Search for the cell housing the specified text and yield its [X, Y] center coordinate. 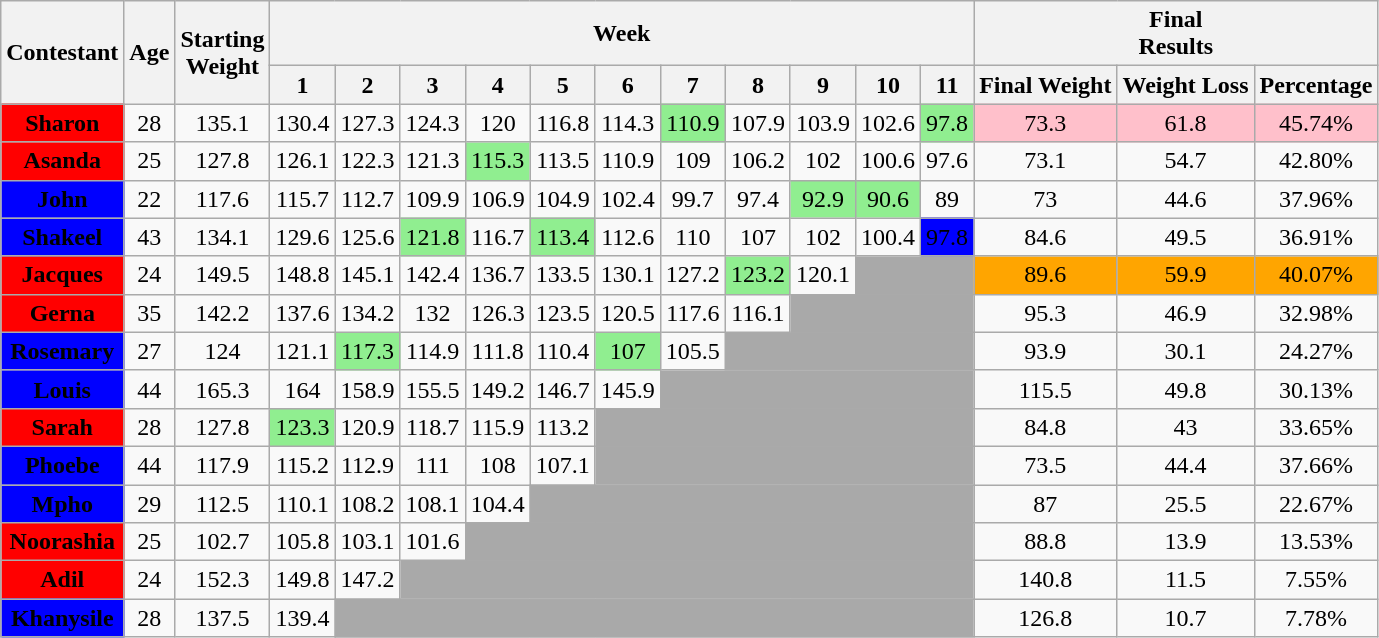
97.6 [948, 161]
111 [432, 465]
84.6 [1046, 237]
100.6 [888, 161]
164 [302, 389]
97.4 [758, 199]
120.5 [628, 313]
Shakeel [62, 237]
115.9 [498, 427]
121.3 [432, 161]
116.1 [758, 313]
Jacques [62, 275]
130.1 [628, 275]
111.8 [498, 351]
104.9 [562, 199]
24.27% [1316, 351]
108 [498, 465]
Khanysile [62, 618]
126.1 [302, 161]
Mpho [62, 503]
3 [432, 85]
30.1 [1186, 351]
105.5 [692, 351]
145.1 [368, 275]
73.5 [1046, 465]
149.8 [302, 580]
46.9 [1186, 313]
89.6 [1046, 275]
103.1 [368, 542]
35 [150, 313]
129.6 [302, 237]
123.2 [758, 275]
49.5 [1186, 237]
126.3 [498, 313]
32.98% [1316, 313]
44.4 [1186, 465]
37.66% [1316, 465]
116.7 [498, 237]
109.9 [432, 199]
123.5 [562, 313]
112.7 [368, 199]
40.07% [1316, 275]
33.65% [1316, 427]
FinalResults [1176, 34]
99.7 [692, 199]
155.5 [432, 389]
130.4 [302, 123]
John [62, 199]
1 [302, 85]
7 [692, 85]
121.1 [302, 351]
Weight Loss [1186, 85]
149.2 [498, 389]
165.3 [222, 389]
126.8 [1046, 618]
13.9 [1186, 542]
132 [432, 313]
Adil [62, 580]
112.5 [222, 503]
123.3 [302, 427]
8 [758, 85]
113.5 [562, 161]
147.2 [368, 580]
37.96% [1316, 199]
121.8 [432, 237]
117.9 [222, 465]
42.80% [1316, 161]
102.6 [888, 123]
145.9 [628, 389]
84.8 [1046, 427]
45.74% [1316, 123]
49.8 [1186, 389]
137.5 [222, 618]
5 [562, 85]
158.9 [368, 389]
135.1 [222, 123]
148.8 [302, 275]
73 [1046, 199]
107.9 [758, 123]
Sarah [62, 427]
4 [498, 85]
113.2 [562, 427]
120 [498, 123]
6 [628, 85]
124 [222, 351]
36.91% [1316, 237]
127.3 [368, 123]
88.8 [1046, 542]
122.3 [368, 161]
115.3 [498, 161]
92.9 [822, 199]
107.1 [562, 465]
108.2 [368, 503]
140.8 [1046, 580]
120.9 [368, 427]
149.5 [222, 275]
117.3 [368, 351]
95.3 [1046, 313]
125.6 [368, 237]
104.4 [498, 503]
Week [622, 34]
10.7 [1186, 618]
152.3 [222, 580]
30.13% [1316, 389]
110.4 [562, 351]
13.53% [1316, 542]
87 [1046, 503]
118.7 [432, 427]
27 [150, 351]
137.6 [302, 313]
109 [692, 161]
115.5 [1046, 389]
146.7 [562, 389]
10 [888, 85]
139.4 [302, 618]
22 [150, 199]
114.9 [432, 351]
133.5 [562, 275]
106.9 [498, 199]
7.55% [1316, 580]
Rosemary [62, 351]
59.9 [1186, 275]
120.1 [822, 275]
Sharon [62, 123]
Age [150, 52]
73.1 [1046, 161]
22.67% [1316, 503]
105.8 [302, 542]
114.3 [628, 123]
Final Weight [1046, 85]
142.4 [432, 275]
134.2 [368, 313]
112.9 [368, 465]
11 [948, 85]
7.78% [1316, 618]
44.6 [1186, 199]
134.1 [222, 237]
101.6 [432, 542]
29 [150, 503]
108.1 [432, 503]
113.4 [562, 237]
136.7 [498, 275]
93.9 [1046, 351]
102.4 [628, 199]
Asanda [62, 161]
Percentage [1316, 85]
73.3 [1046, 123]
102.7 [222, 542]
116.8 [562, 123]
25.5 [1186, 503]
9 [822, 85]
Phoebe [62, 465]
127.2 [692, 275]
90.6 [888, 199]
110 [692, 237]
54.7 [1186, 161]
142.2 [222, 313]
Gerna [62, 313]
124.3 [432, 123]
89 [948, 199]
115.7 [302, 199]
112.6 [628, 237]
110.1 [302, 503]
61.8 [1186, 123]
103.9 [822, 123]
Louis [62, 389]
115.2 [302, 465]
11.5 [1186, 580]
StartingWeight [222, 52]
2 [368, 85]
100.4 [888, 237]
Contestant [62, 52]
Noorashia [62, 542]
106.2 [758, 161]
